For the text-containing cell, return its midpoint in (x, y) coordinate format. 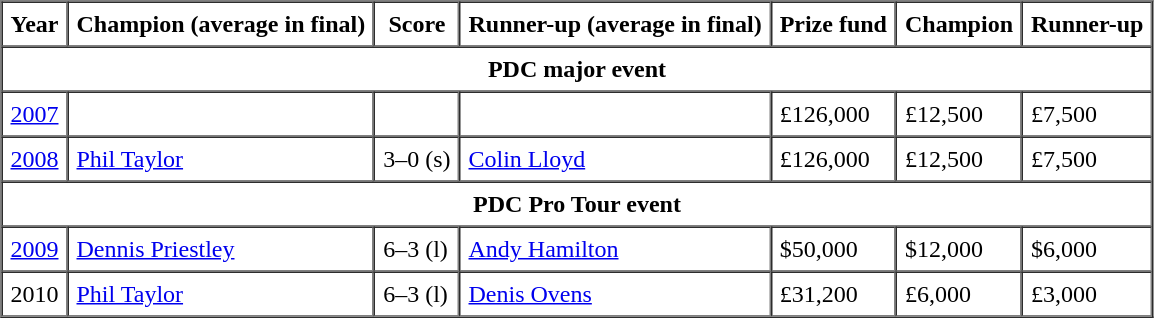
Champion (average in final) (222, 24)
$6,000 (1087, 248)
Runner-up (average in final) (616, 24)
PDC Pro Tour event (578, 204)
£3,000 (1087, 294)
Score (416, 24)
£6,000 (959, 294)
Prize fund (834, 24)
$50,000 (834, 248)
Colin Lloyd (616, 158)
Denis Ovens (616, 294)
Runner-up (1087, 24)
2008 (35, 158)
2007 (35, 114)
2010 (35, 294)
Year (35, 24)
£31,200 (834, 294)
Champion (959, 24)
Andy Hamilton (616, 248)
PDC major event (578, 68)
3–0 (s) (416, 158)
2009 (35, 248)
Dennis Priestley (222, 248)
$12,000 (959, 248)
